Return the [X, Y] coordinate for the center point of the cell that contains the specified text.  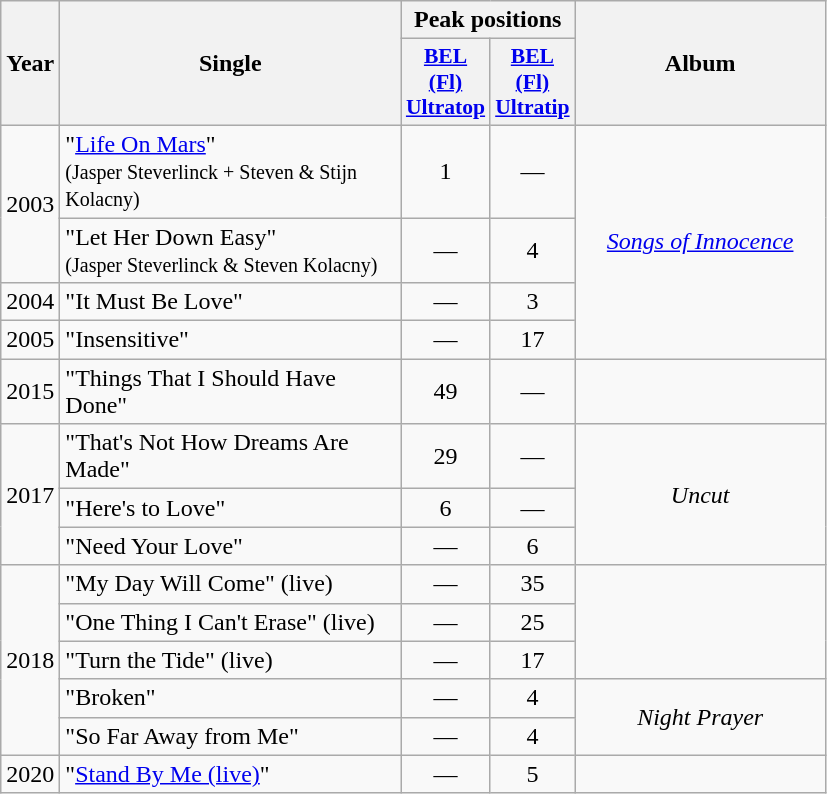
2020 [30, 774]
"Stand By Me (live)" [230, 774]
"So Far Away from Me" [230, 736]
1 [446, 171]
3 [532, 302]
BEL (Fl)Ultratop [446, 82]
"That's Not How Dreams Are Made" [230, 456]
Album [700, 64]
"Need Your Love" [230, 546]
49 [446, 392]
29 [446, 456]
2018 [30, 660]
Single [230, 64]
"Broken" [230, 698]
2015 [30, 392]
"My Day Will Come" (live) [230, 584]
"Things That I Should Have Done" [230, 392]
Night Prayer [700, 717]
"Turn the Tide" (live) [230, 660]
BEL (Fl)Ultratip [532, 82]
35 [532, 584]
2005 [30, 340]
"Insensitive" [230, 340]
Uncut [700, 494]
2003 [30, 204]
Peak positions [488, 20]
25 [532, 622]
2004 [30, 302]
"One Thing I Can't Erase" (live) [230, 622]
"Life On Mars" (Jasper Steverlinck + Steven & Stijn Kolacny) [230, 171]
Songs of Innocence [700, 242]
2017 [30, 494]
"It Must Be Love" [230, 302]
"Here's to Love" [230, 508]
"Let Her Down Easy"(Jasper Steverlinck & Steven Kolacny) [230, 250]
5 [532, 774]
Year [30, 64]
